For the text-containing cell, return its midpoint in [x, y] coordinate format. 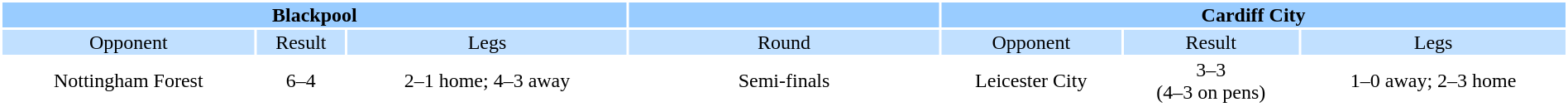
Round [784, 42]
2–1 home; 4–3 away [487, 81]
Nottingham Forest [128, 81]
Blackpool [314, 15]
Leicester City [1030, 81]
6–4 [301, 81]
3–3 (4–3 on pens) [1211, 81]
Semi-finals [784, 81]
1–0 away; 2–3 home [1433, 81]
Cardiff City [1254, 15]
